Return [X, Y] of the center of cell containing provided text 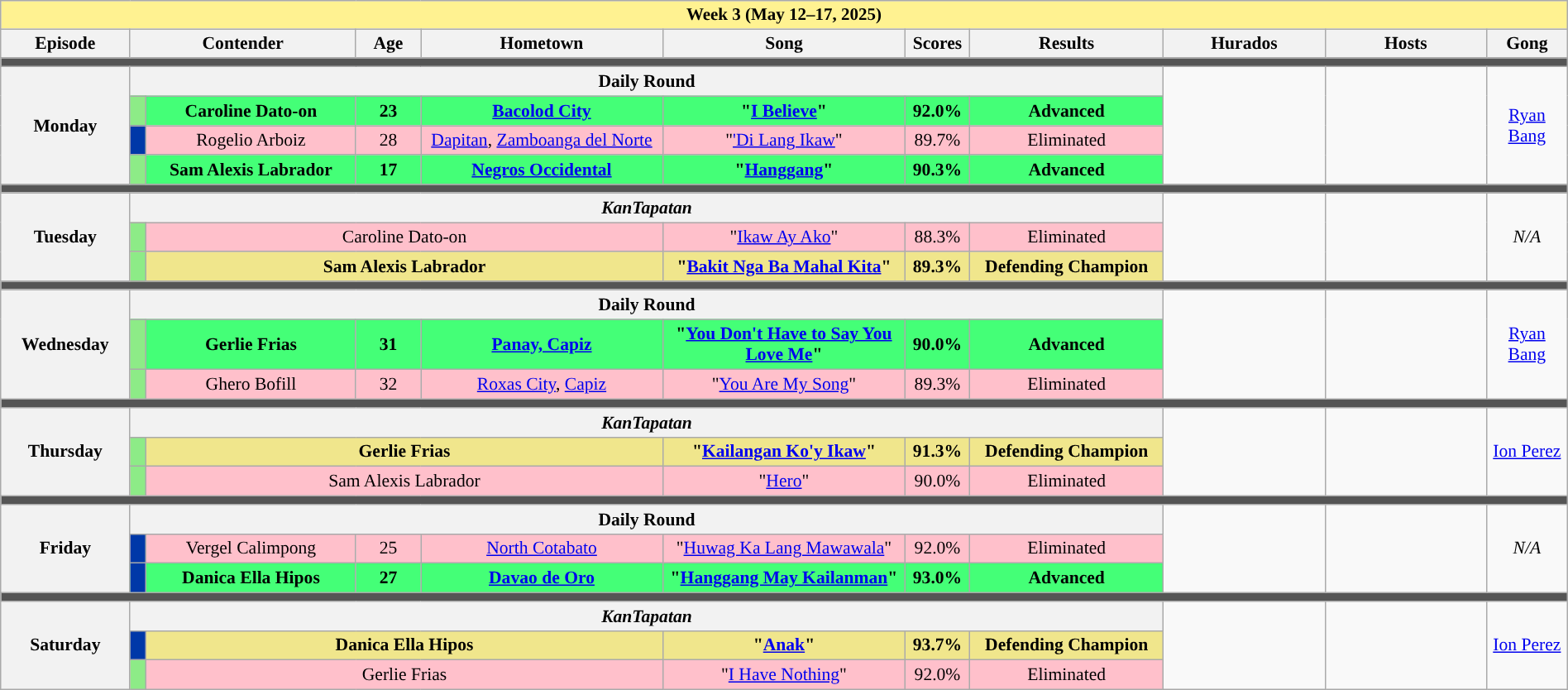
Roxas City, Capiz [543, 385]
"Hanggang" [784, 170]
31 [388, 344]
25 [388, 549]
"Bakit Nga Ba Mahal Kita" [784, 267]
Hosts [1406, 44]
Contender [243, 44]
93.7% [937, 646]
Wednesday [65, 344]
Tuesday [65, 237]
91.3% [937, 453]
"You Don't Have to Say You Love Me" [784, 344]
Episode [65, 44]
Gong [1527, 44]
"'Di Lang Ikaw" [784, 141]
"Hanggang May Kailanman" [784, 578]
Vergel Calimpong [251, 549]
Hometown [543, 44]
27 [388, 578]
"Ikaw Ay Ako" [784, 237]
88.3% [937, 237]
Dapitan, Zamboanga del Norte [543, 141]
Panay, Capiz [543, 344]
Negros Occidental [543, 170]
Week 3 (May 12–17, 2025) [784, 15]
32 [388, 385]
Saturday [65, 645]
Friday [65, 549]
Scores [937, 44]
Thursday [65, 452]
17 [388, 170]
"Huwag Ka Lang Mawawala" [784, 549]
"Hero" [784, 482]
Age [388, 44]
"I Have Nothing" [784, 675]
28 [388, 141]
Rogelio Arboiz [251, 141]
Hurados [1244, 44]
"Anak" [784, 646]
Davao de Oro [543, 578]
23 [388, 111]
Song [784, 44]
93.0% [937, 578]
Bacolod City [543, 111]
90.3% [937, 170]
Ghero Bofill [251, 385]
"Kailangan Ko'y Ikaw" [784, 453]
North Cotabato [543, 549]
"I Believe" [784, 111]
89.7% [937, 141]
Results [1067, 44]
"You Are My Song" [784, 385]
Monday [65, 126]
